From the cell containing the given text, extract its center point as [X, Y] coordinate. 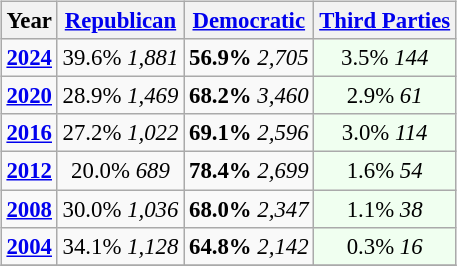
3.5% 144 [385, 58]
56.9% 2,705 [249, 58]
34.1% 1,128 [120, 246]
0.3% 16 [385, 246]
3.0% 114 [385, 133]
2008 [29, 209]
27.2% 1,022 [120, 133]
Democratic [249, 21]
2012 [29, 171]
68.0% 2,347 [249, 209]
2004 [29, 246]
28.9% 1,469 [120, 96]
68.2% 3,460 [249, 96]
78.4% 2,699 [249, 171]
Year [29, 21]
1.6% 54 [385, 171]
2.9% 61 [385, 96]
1.1% 38 [385, 209]
30.0% 1,036 [120, 209]
Republican [120, 21]
Third Parties [385, 21]
39.6% 1,881 [120, 58]
69.1% 2,596 [249, 133]
2020 [29, 96]
2024 [29, 58]
2016 [29, 133]
64.8% 2,142 [249, 246]
20.0% 689 [120, 171]
